Identify which cell holds the provided text, then report its (x, y) central coordinate. 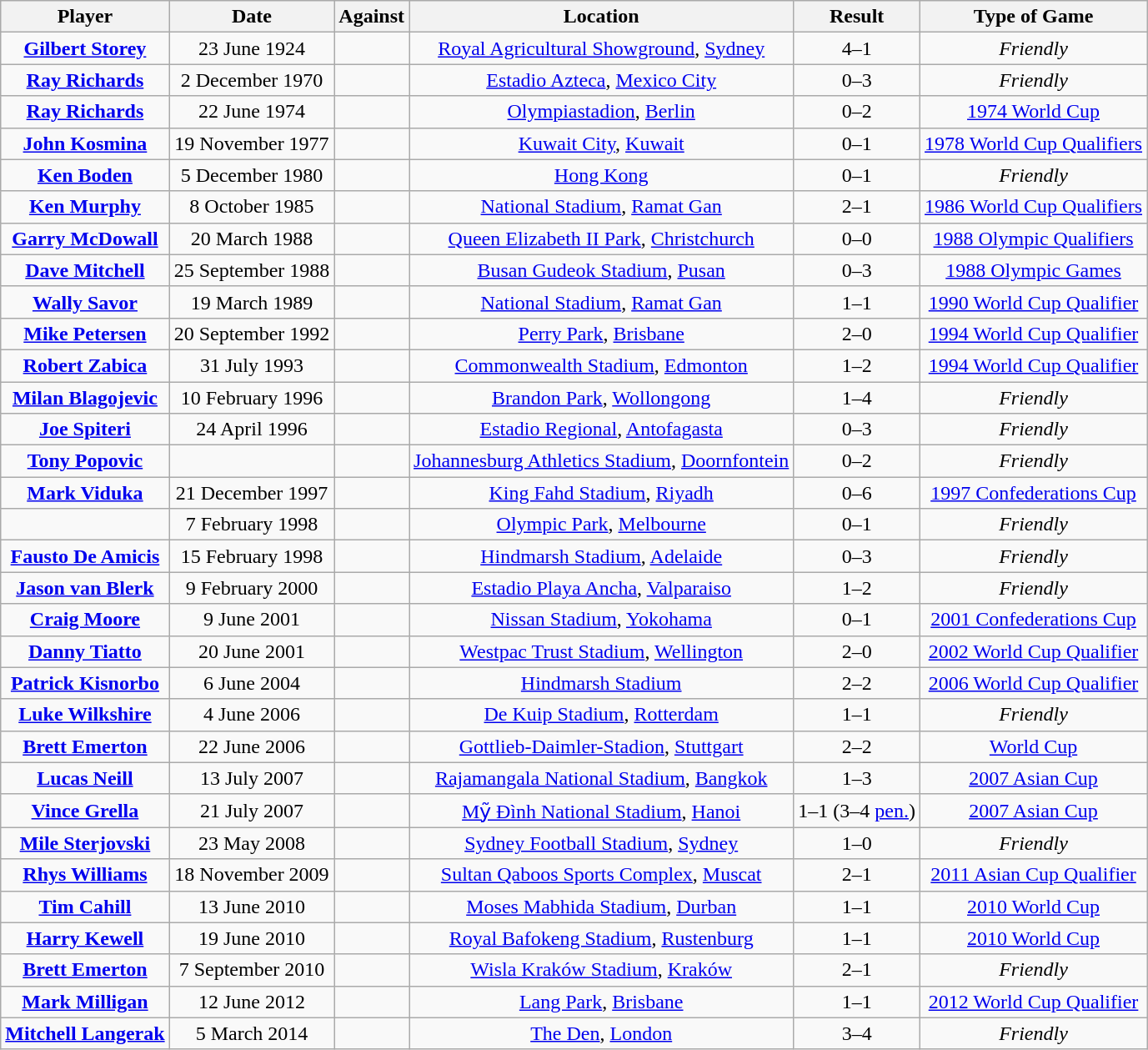
5 December 1980 (252, 175)
Against (372, 17)
1–0 (857, 843)
Lucas Neill (85, 778)
22 June 1974 (252, 112)
2011 Asian Cup Qualifier (1034, 875)
21 July 2007 (252, 811)
King Fahd Stadium, Riyadh (602, 493)
1990 World Cup Qualifier (1034, 302)
0–0 (857, 239)
19 November 1977 (252, 143)
7 February 1998 (252, 525)
Sydney Football Stadium, Sydney (602, 843)
10 February 1996 (252, 398)
Commonwealth Stadium, Edmonton (602, 365)
20 September 1992 (252, 334)
Wally Savor (85, 302)
23 June 1924 (252, 48)
Luke Wilkshire (85, 715)
13 July 2007 (252, 778)
Tim Cahill (85, 907)
Gottlieb-Daimler-Stadion, Stuttgart (602, 746)
Mike Petersen (85, 334)
Wisla Kraków Stadium, Kraków (602, 970)
Westpac Trust Stadium, Wellington (602, 651)
Mỹ Đình National Stadium, Hanoi (602, 811)
Estadio Regional, Antofagasta (602, 430)
Moses Mabhida Stadium, Durban (602, 907)
21 December 1997 (252, 493)
Vince Grella (85, 811)
1974 World Cup (1034, 112)
Type of Game (1034, 17)
20 June 2001 (252, 651)
Ken Boden (85, 175)
Ken Murphy (85, 207)
2 December 1970 (252, 80)
Kuwait City, Kuwait (602, 143)
2002 World Cup Qualifier (1034, 651)
2012 World Cup Qualifier (1034, 1002)
8 October 1985 (252, 207)
4–1 (857, 48)
Mark Milligan (85, 1002)
Tony Popovic (85, 461)
Joe Spiteri (85, 430)
12 June 2012 (252, 1002)
Danny Tiatto (85, 651)
Busan Gudeok Stadium, Pusan (602, 270)
9 February 2000 (252, 588)
1997 Confederations Cup (1034, 493)
4 June 2006 (252, 715)
20 March 1988 (252, 239)
Olympiastadion, Berlin (602, 112)
31 July 1993 (252, 365)
Nissan Stadium, Yokohama (602, 620)
Mile Sterjovski (85, 843)
1986 World Cup Qualifiers (1034, 207)
Hindmarsh Stadium, Adelaide (602, 556)
Date (252, 17)
Johannesburg Athletics Stadium, Doornfontein (602, 461)
Garry McDowall (85, 239)
Robert Zabica (85, 365)
7 September 2010 (252, 970)
6 June 2004 (252, 683)
Patrick Kisnorbo (85, 683)
Sultan Qaboos Sports Complex, Muscat (602, 875)
The Den, London (602, 1033)
Rhys Williams (85, 875)
Mitchell Langerak (85, 1033)
De Kuip Stadium, Rotterdam (602, 715)
Fausto De Amicis (85, 556)
Craig Moore (85, 620)
Rajamangala National Stadium, Bangkok (602, 778)
2001 Confederations Cup (1034, 620)
19 March 1989 (252, 302)
Royal Agricultural Showground, Sydney (602, 48)
18 November 2009 (252, 875)
1988 Olympic Games (1034, 270)
1–3 (857, 778)
24 April 1996 (252, 430)
World Cup (1034, 746)
Dave Mitchell (85, 270)
0–6 (857, 493)
23 May 2008 (252, 843)
Gilbert Storey (85, 48)
1978 World Cup Qualifiers (1034, 143)
1–4 (857, 398)
22 June 2006 (252, 746)
13 June 2010 (252, 907)
Hong Kong (602, 175)
9 June 2001 (252, 620)
Queen Elizabeth II Park, Christchurch (602, 239)
15 February 1998 (252, 556)
Lang Park, Brisbane (602, 1002)
1988 Olympic Qualifiers (1034, 239)
Location (602, 17)
19 June 2010 (252, 938)
25 September 1988 (252, 270)
Olympic Park, Melbourne (602, 525)
Mark Viduka (85, 493)
John Kosmina (85, 143)
Perry Park, Brisbane (602, 334)
1–1 (3–4 pen.) (857, 811)
2006 World Cup Qualifier (1034, 683)
Royal Bafokeng Stadium, Rustenburg (602, 938)
Jason van Blerk (85, 588)
5 March 2014 (252, 1033)
Estadio Azteca, Mexico City (602, 80)
Result (857, 17)
Harry Kewell (85, 938)
Milan Blagojevic (85, 398)
Estadio Playa Ancha, Valparaiso (602, 588)
Brandon Park, Wollongong (602, 398)
Player (85, 17)
Hindmarsh Stadium (602, 683)
3–4 (857, 1033)
